Detect which cell encompasses the target text, then output its [X, Y] center coordinate. 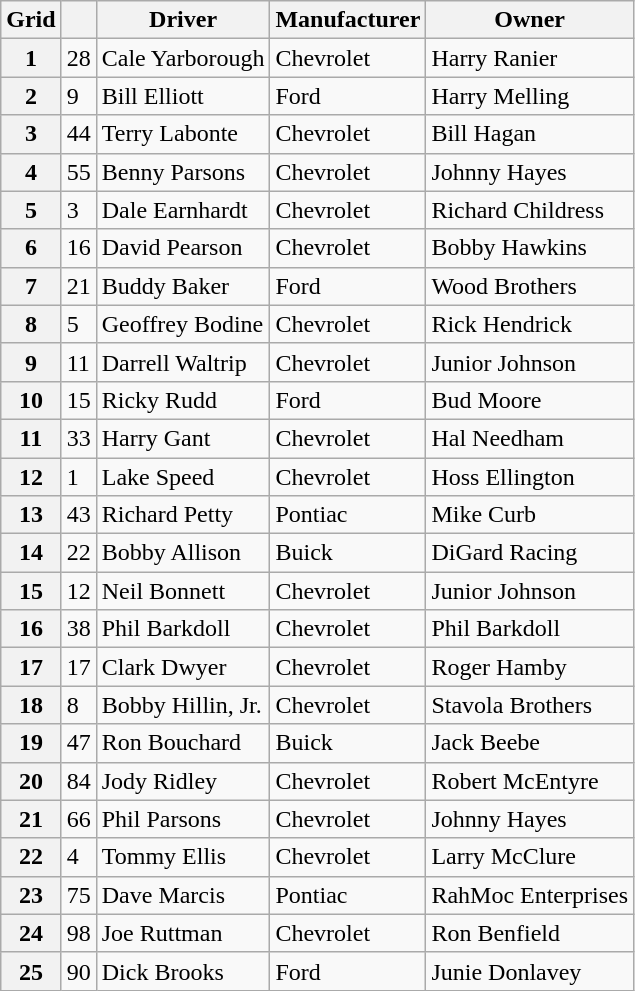
75 [78, 895]
Bill Elliott [183, 96]
Joe Ruttman [183, 933]
Harry Melling [530, 96]
90 [78, 971]
Ron Bouchard [183, 743]
Rick Hendrick [530, 324]
Dave Marcis [183, 895]
Manufacturer [348, 20]
Hoss Ellington [530, 477]
Clark Dwyer [183, 667]
Bud Moore [530, 400]
98 [78, 933]
24 [31, 933]
Bobby Hillin, Jr. [183, 705]
Benny Parsons [183, 172]
18 [31, 705]
55 [78, 172]
47 [78, 743]
Jack Beebe [530, 743]
23 [31, 895]
Buddy Baker [183, 286]
Jody Ridley [183, 781]
Harry Gant [183, 438]
Grid [31, 20]
Driver [183, 20]
38 [78, 629]
2 [31, 96]
Owner [530, 20]
20 [31, 781]
Ron Benfield [530, 933]
10 [31, 400]
19 [31, 743]
Wood Brothers [530, 286]
Bobby Allison [183, 553]
Darrell Waltrip [183, 362]
66 [78, 819]
David Pearson [183, 248]
6 [31, 248]
Roger Hamby [530, 667]
13 [31, 515]
Bobby Hawkins [530, 248]
Tommy Ellis [183, 857]
Robert McEntyre [530, 781]
25 [31, 971]
Richard Petty [183, 515]
Mike Curb [530, 515]
Phil Parsons [183, 819]
Bill Hagan [530, 134]
Geoffrey Bodine [183, 324]
43 [78, 515]
28 [78, 58]
Harry Ranier [530, 58]
Dick Brooks [183, 971]
Neil Bonnett [183, 591]
84 [78, 781]
Larry McClure [530, 857]
14 [31, 553]
44 [78, 134]
Cale Yarborough [183, 58]
DiGard Racing [530, 553]
Junie Donlavey [530, 971]
7 [31, 286]
Ricky Rudd [183, 400]
33 [78, 438]
Hal Needham [530, 438]
Stavola Brothers [530, 705]
Lake Speed [183, 477]
RahMoc Enterprises [530, 895]
Richard Childress [530, 210]
Dale Earnhardt [183, 210]
Terry Labonte [183, 134]
